Capture the cell that displays the provided text and extract its (X, Y) central coordinate. 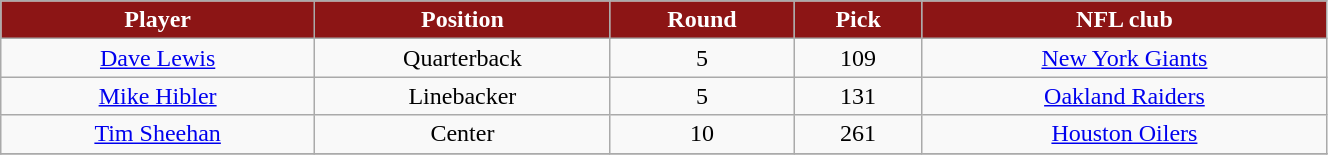
Houston Oilers (1124, 134)
Center (463, 134)
131 (858, 96)
New York Giants (1124, 58)
NFL club (1124, 20)
Mike Hibler (158, 96)
Linebacker (463, 96)
Dave Lewis (158, 58)
Oakland Raiders (1124, 96)
261 (858, 134)
10 (702, 134)
Position (463, 20)
Quarterback (463, 58)
109 (858, 58)
Round (702, 20)
Pick (858, 20)
Tim Sheehan (158, 134)
Player (158, 20)
